Identify which cell holds the provided text, then report its [X, Y] central coordinate. 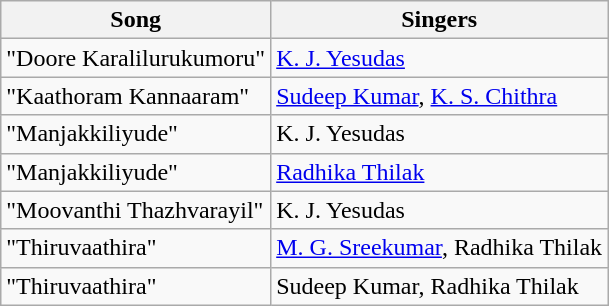
"Doore Karalilurukumoru" [136, 58]
Song [136, 20]
"Moovanthi Thazhvarayil" [136, 210]
M. G. Sreekumar, Radhika Thilak [440, 248]
Radhika Thilak [440, 172]
Singers [440, 20]
Sudeep Kumar, K. S. Chithra [440, 96]
"Kaathoram Kannaaram" [136, 96]
Sudeep Kumar, Radhika Thilak [440, 286]
